Capture the cell that displays the provided text and extract its (X, Y) central coordinate. 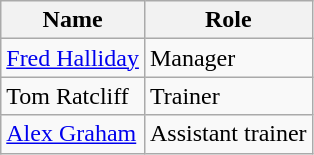
Fred Halliday (73, 58)
Manager (228, 58)
Name (73, 20)
Tom Ratcliff (73, 96)
Trainer (228, 96)
Assistant trainer (228, 134)
Alex Graham (73, 134)
Role (228, 20)
